Return the (X, Y) coordinate for the center point of the cell that contains the specified text.  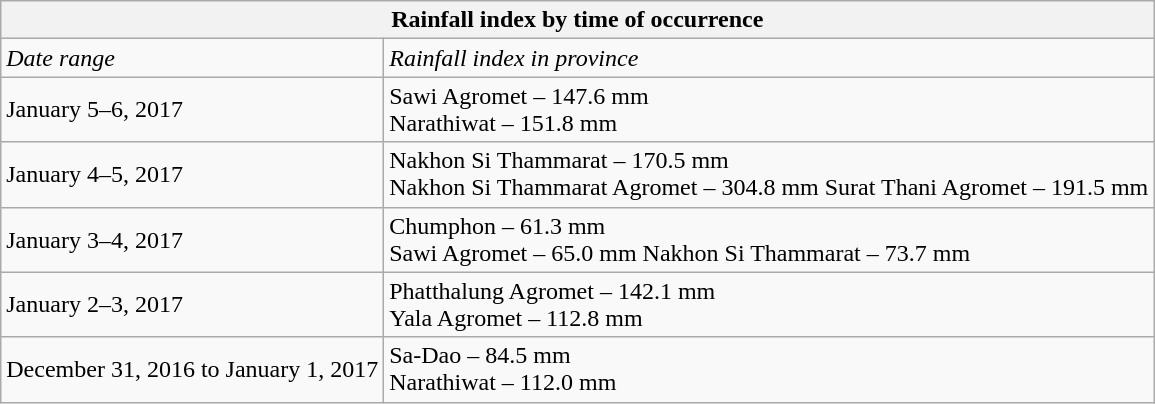
Date range (192, 58)
December 31, 2016 to January 1, 2017 (192, 370)
Rainfall index in province (769, 58)
January 5–6, 2017 (192, 110)
Sawi Agromet – 147.6 mmNarathiwat – 151.8 mm (769, 110)
January 3–4, 2017 (192, 240)
Nakhon Si Thammarat – 170.5 mmNakhon Si Thammarat Agromet – 304.8 mm Surat Thani Agromet – 191.5 mm (769, 174)
Chumphon – 61.3 mmSawi Agromet – 65.0 mm Nakhon Si Thammarat – 73.7 mm (769, 240)
January 2–3, 2017 (192, 304)
Rainfall index by time of occurrence (578, 20)
January 4–5, 2017 (192, 174)
Sa-Dao – 84.5 mmNarathiwat – 112.0 mm (769, 370)
Phatthalung Agromet – 142.1 mmYala Agromet – 112.8 mm (769, 304)
